Pinpoint the cell where the given text exists, returning its (X, Y) midpoint coordinate. 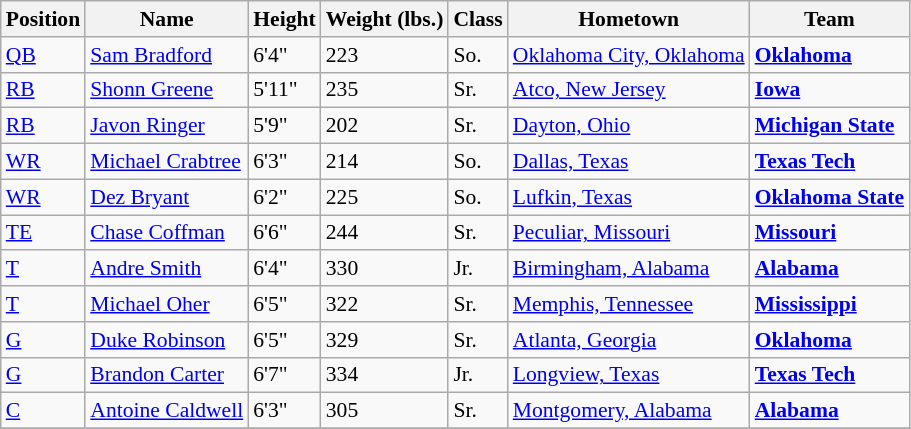
Shonn Greene (166, 90)
5'9" (284, 126)
QB (43, 55)
Javon Ringer (166, 126)
Michigan State (830, 126)
214 (385, 162)
Longview, Texas (629, 375)
Weight (lbs.) (385, 19)
202 (385, 126)
Name (166, 19)
Andre Smith (166, 269)
Birmingham, Alabama (629, 269)
6'7" (284, 375)
Brandon Carter (166, 375)
Duke Robinson (166, 340)
6'6" (284, 233)
Dallas, Texas (629, 162)
Michael Crabtree (166, 162)
Chase Coffman (166, 233)
225 (385, 197)
Height (284, 19)
Sam Bradford (166, 55)
329 (385, 340)
Dayton, Ohio (629, 126)
Peculiar, Missouri (629, 233)
Position (43, 19)
C (43, 411)
Montgomery, Alabama (629, 411)
305 (385, 411)
Iowa (830, 90)
Hometown (629, 19)
322 (385, 304)
5'11" (284, 90)
235 (385, 90)
6'2" (284, 197)
Antoine Caldwell (166, 411)
Lufkin, Texas (629, 197)
Michael Oher (166, 304)
330 (385, 269)
Atco, New Jersey (629, 90)
TE (43, 233)
Oklahoma City, Oklahoma (629, 55)
Memphis, Tennessee (629, 304)
Dez Bryant (166, 197)
Class (478, 19)
Missouri (830, 233)
223 (385, 55)
Team (830, 19)
Mississippi (830, 304)
Oklahoma State (830, 197)
334 (385, 375)
Atlanta, Georgia (629, 340)
244 (385, 233)
